For the text-containing cell, return its midpoint in [x, y] coordinate format. 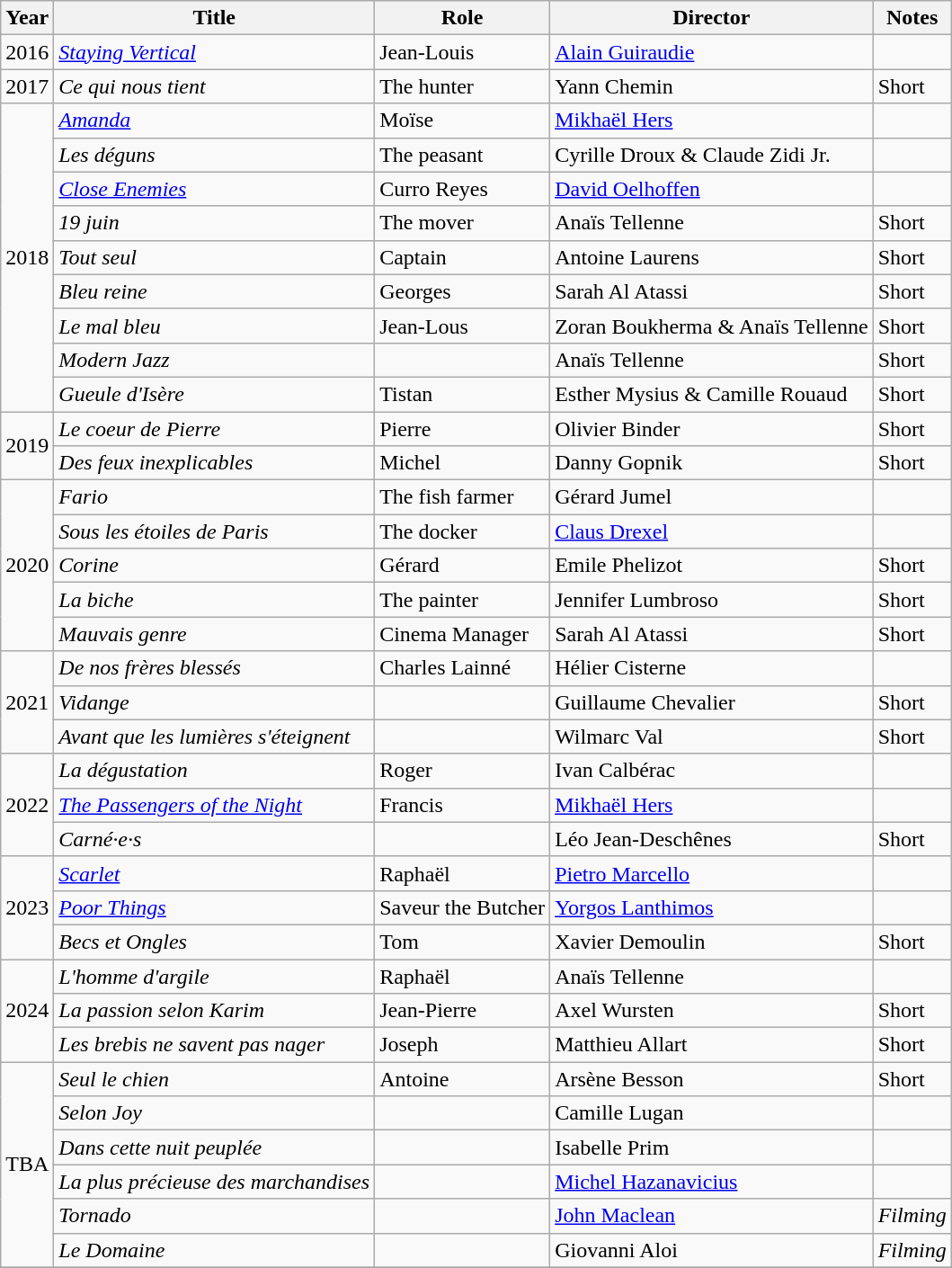
2018 [27, 257]
Pierre [462, 429]
2022 [27, 805]
Matthieu Allart [712, 1045]
Jennifer Lumbroso [712, 600]
Olivier Binder [712, 429]
The mover [462, 223]
Wilmarc Val [712, 737]
Saveur the Butcher [462, 907]
Avant que les lumières s'éteignent [214, 737]
Léo Jean-Deschênes [712, 839]
Le mal bleu [214, 326]
Claus Drexel [712, 531]
Les déguns [214, 155]
Jean-Pierre [462, 1011]
Gérard [462, 566]
Seul le chien [214, 1079]
Modern Jazz [214, 360]
Michel [462, 463]
Axel Wursten [712, 1011]
Tistan [462, 394]
Jean-Lous [462, 326]
L'homme d'argile [214, 976]
Xavier Demoulin [712, 942]
Ivan Calbérac [712, 771]
2024 [27, 1010]
Vidange [214, 702]
Dans cette nuit peuplée [214, 1147]
Antoine [462, 1079]
La biche [214, 600]
Curro Reyes [462, 189]
Charles Lainné [462, 668]
Cinema Manager [462, 634]
Poor Things [214, 907]
Jean-Louis [462, 52]
Staying Vertical [214, 52]
Close Enemies [214, 189]
The painter [462, 600]
Giovanni Aloi [712, 1250]
La dégustation [214, 771]
Emile Phelizot [712, 566]
Danny Gopnik [712, 463]
Esther Mysius & Camille Rouaud [712, 394]
Francis [462, 805]
Pietro Marcello [712, 873]
The hunter [462, 86]
Arsène Besson [712, 1079]
Michel Hazanavicius [712, 1182]
2017 [27, 86]
Georges [462, 291]
Title [214, 18]
TBA [27, 1165]
Yann Chemin [712, 86]
The Passengers of the Night [214, 805]
Role [462, 18]
Cyrille Droux & Claude Zidi Jr. [712, 155]
Director [712, 18]
Hélier Cisterne [712, 668]
Captain [462, 257]
La plus précieuse des marchandises [214, 1182]
Le coeur de Pierre [214, 429]
The fish farmer [462, 497]
Fario [214, 497]
Amanda [214, 121]
La passion selon Karim [214, 1011]
Selon Joy [214, 1113]
David Oelhoffen [712, 189]
2016 [27, 52]
The docker [462, 531]
Gueule d'Isère [214, 394]
Yorgos Lanthimos [712, 907]
Zoran Boukherma & Anaïs Tellenne [712, 326]
Gérard Jumel [712, 497]
2023 [27, 907]
Mauvais genre [214, 634]
De nos frères blessés [214, 668]
Alain Guiraudie [712, 52]
Guillaume Chevalier [712, 702]
Corine [214, 566]
2020 [27, 566]
Des feux inexplicables [214, 463]
Carné·e·s [214, 839]
Tout seul [214, 257]
Sous les étoiles de Paris [214, 531]
Tornado [214, 1216]
Roger [462, 771]
Year [27, 18]
Les brebis ne savent pas nager [214, 1045]
Joseph [462, 1045]
Ce qui nous tient [214, 86]
The peasant [462, 155]
Scarlet [214, 873]
Isabelle Prim [712, 1147]
Camille Lugan [712, 1113]
Le Domaine [214, 1250]
Becs et Ongles [214, 942]
John Maclean [712, 1216]
19 juin [214, 223]
Moïse [462, 121]
Bleu reine [214, 291]
Notes [912, 18]
Antoine Laurens [712, 257]
Tom [462, 942]
2019 [27, 446]
2021 [27, 702]
